Pinpoint the cell where the given text exists, returning its [X, Y] midpoint coordinate. 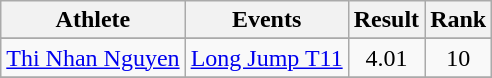
Athlete [93, 20]
4.01 [386, 58]
Events [266, 20]
Result [386, 20]
10 [458, 58]
Long Jump T11 [266, 58]
Rank [458, 20]
Thi Nhan Nguyen [93, 58]
